Identify which cell holds the provided text, then report its [x, y] central coordinate. 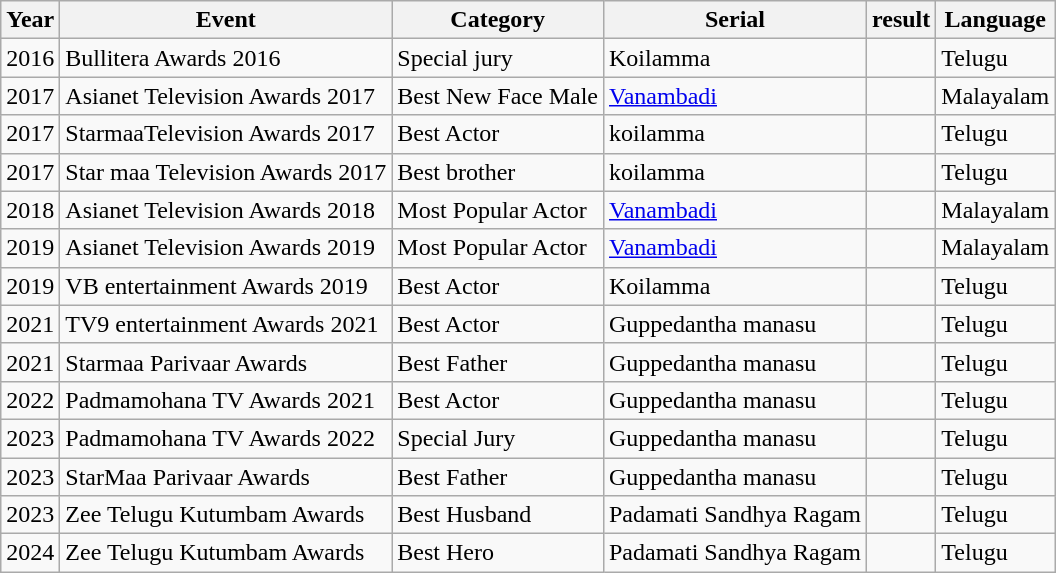
Padmamohana TV Awards 2022 [226, 438]
Star maa Television Awards 2017 [226, 172]
Special jury [498, 58]
Best Husband [498, 515]
StarMaa Parivaar Awards [226, 477]
Best brother [498, 172]
Asianet Television Awards 2017 [226, 96]
Serial [734, 20]
2016 [30, 58]
VB entertainment Awards 2019 [226, 286]
TV9 entertainment Awards 2021 [226, 324]
Category [498, 20]
2018 [30, 210]
Asianet Television Awards 2018 [226, 210]
2024 [30, 553]
Bullitera Awards 2016 [226, 58]
Language [996, 20]
Special Jury [498, 438]
Best New Face Male [498, 96]
Starmaa Parivaar Awards [226, 362]
StarmaaTelevision Awards 2017 [226, 134]
Year [30, 20]
Best Hero [498, 553]
result [902, 20]
Event [226, 20]
Padmamohana TV Awards 2021 [226, 400]
Asianet Television Awards 2019 [226, 248]
2022 [30, 400]
